Pinpoint the cell where the given text exists, returning its (x, y) midpoint coordinate. 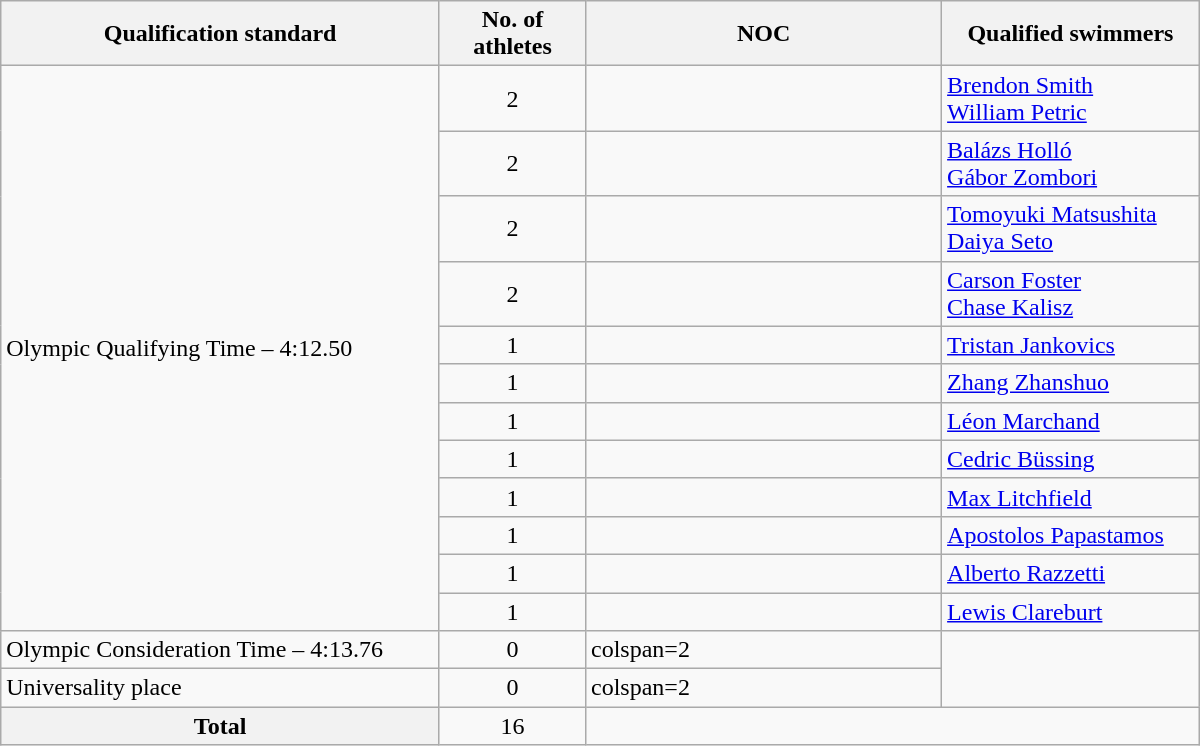
Balázs HollóGábor Zombori (1071, 164)
Lewis Clareburt (1071, 611)
Carson FosterChase Kalisz (1071, 294)
Cedric Büssing (1071, 459)
Max Litchfield (1071, 497)
Brendon SmithWilliam Petric (1071, 98)
Apostolos Papastamos (1071, 535)
16 (512, 726)
Total (220, 726)
Qualified swimmers (1071, 34)
Olympic Qualifying Time – 4:12.50 (220, 348)
Qualification standard (220, 34)
NOC (764, 34)
Tristan Jankovics (1071, 345)
Olympic Consideration Time – 4:13.76 (220, 650)
No. of athletes (512, 34)
Zhang Zhanshuo (1071, 383)
Tomoyuki MatsushitaDaiya Seto (1071, 228)
Universality place (220, 688)
Alberto Razzetti (1071, 573)
Léon Marchand (1071, 421)
